For the text-containing cell, return its midpoint in (X, Y) coordinate format. 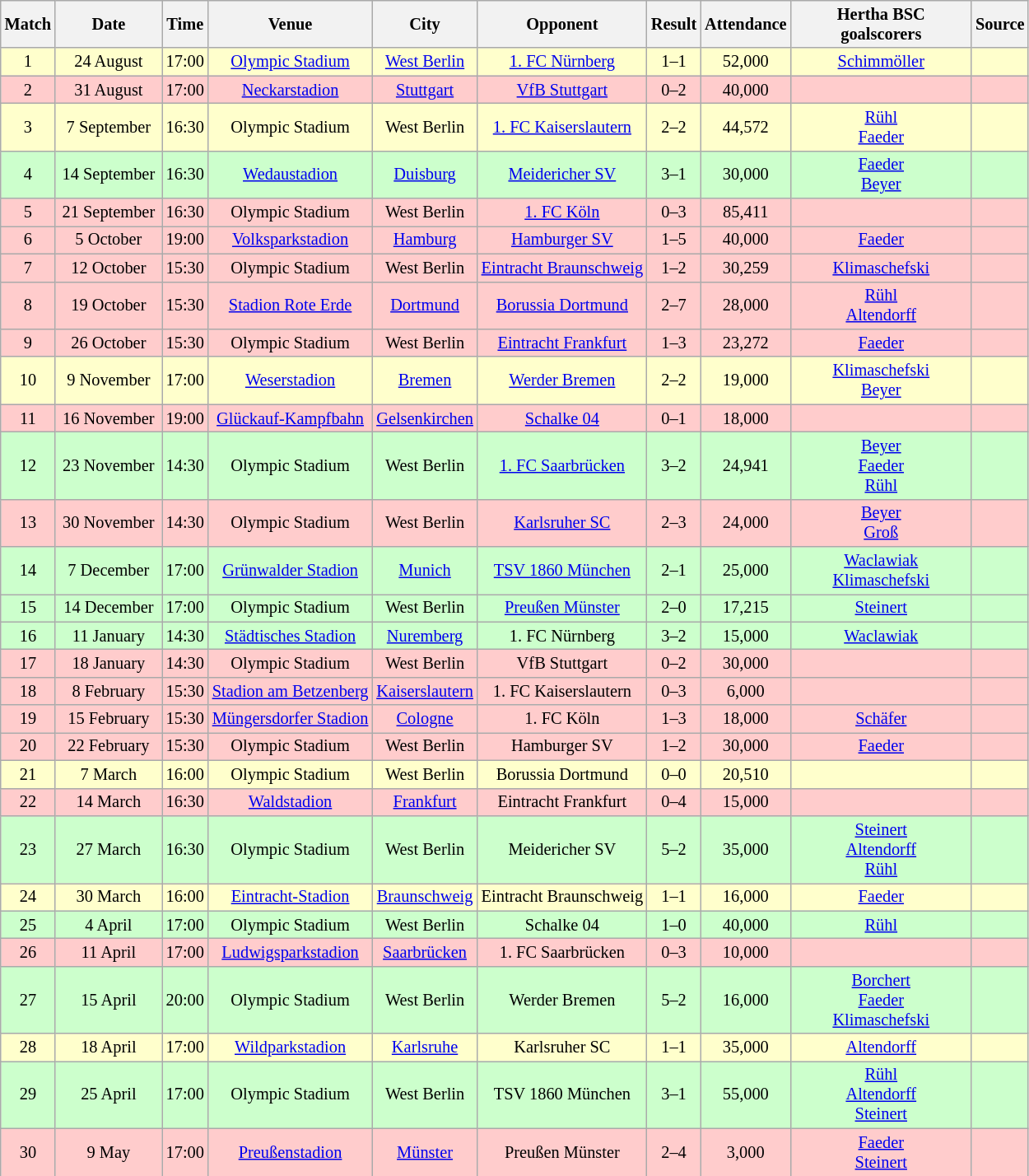
27 (28, 1000)
Wildparkstadion (291, 1048)
11 (28, 418)
Münster (425, 1152)
Duisburg (425, 175)
Opponent (562, 24)
28 (28, 1048)
15 (28, 608)
4 April (109, 925)
21 (28, 774)
25 April (109, 1094)
Nuremberg (425, 636)
27 March (109, 849)
44,572 (746, 127)
Hertha BSCgoalscorers (881, 24)
Stadion am Betzenberg (291, 691)
Schäfer (881, 719)
City (425, 24)
20:00 (185, 1000)
5 (28, 212)
11 January (109, 636)
Klimaschefski (881, 268)
0–0 (673, 774)
Grünwalder Stadion (291, 571)
Faeder Beyer (881, 175)
Braunschweig (425, 897)
30,259 (746, 268)
8 February (109, 691)
22 (28, 802)
2–1 (673, 571)
24 (28, 897)
Match (28, 24)
24 August (109, 62)
Neckarstadion (291, 90)
12 October (109, 268)
Rühl (881, 925)
30 (28, 1152)
20 (28, 746)
6 (28, 240)
1–0 (673, 925)
25,000 (746, 571)
Karlsruhe (425, 1048)
Borchert Faeder Klimaschefski (881, 1000)
3,000 (746, 1152)
Time (185, 24)
Wedaustadion (291, 175)
Städtisches Stadion (291, 636)
Stuttgart (425, 90)
4 (28, 175)
Gelsenkirchen (425, 418)
Volksparkstadion (291, 240)
Rühl Altendorff Steinert (881, 1094)
9 May (109, 1152)
Frankfurt (425, 802)
Faeder Steinert (881, 1152)
10,000 (746, 952)
14 (28, 571)
Source (999, 24)
21 September (109, 212)
55,000 (746, 1094)
Waclawiak Klimaschefski (881, 571)
Weserstadion (291, 380)
10 (28, 380)
20,510 (746, 774)
Schimmöller (881, 62)
Beyer Groß (881, 523)
29 (28, 1094)
19 (28, 719)
22 February (109, 746)
26 (28, 952)
2–3 (673, 523)
12 (28, 465)
Altendorff (881, 1048)
15 April (109, 1000)
23 (28, 849)
19 October (109, 306)
Klimaschefski Beyer (881, 380)
23,272 (746, 343)
Dortmund (425, 306)
Cologne (425, 719)
24,941 (746, 465)
7 (28, 268)
9 (28, 343)
14 September (109, 175)
Waclawiak (881, 636)
31 August (109, 90)
Müngersdorfer Stadion (291, 719)
0–4 (673, 802)
2–4 (673, 1152)
Waldstadion (291, 802)
14 December (109, 608)
0–1 (673, 418)
7 December (109, 571)
30 March (109, 897)
18 (28, 691)
3 (28, 127)
16 (28, 636)
1 (28, 62)
Munich (425, 571)
Eintracht-Stadion (291, 897)
Venue (291, 24)
Steinert Altendorff Rühl (881, 849)
30 November (109, 523)
2–0 (673, 608)
Result (673, 24)
5 October (109, 240)
Bremen (425, 380)
2 (28, 90)
52,000 (746, 62)
11 April (109, 952)
Ludwigsparkstadion (291, 952)
Date (109, 24)
19,000 (746, 380)
9 November (109, 380)
23 November (109, 465)
Beyer Faeder Rühl (881, 465)
6,000 (746, 691)
25 (28, 925)
7 March (109, 774)
Steinert (881, 608)
13 (28, 523)
17 (28, 663)
Preußenstadion (291, 1152)
16 November (109, 418)
26 October (109, 343)
Stadion Rote Erde (291, 306)
Hamburg (425, 240)
Rühl Faeder (881, 127)
14 March (109, 802)
15 February (109, 719)
18 January (109, 663)
Kaiserslautern (425, 691)
1–5 (673, 240)
Saarbrücken (425, 952)
Rühl Altendorff (881, 306)
28,000 (746, 306)
2–7 (673, 306)
Glückauf-Kampfbahn (291, 418)
17,215 (746, 608)
7 September (109, 127)
8 (28, 306)
24,000 (746, 523)
18 April (109, 1048)
Attendance (746, 24)
85,411 (746, 212)
